Scan for the cell matching the given text and deliver its (x, y) coordinate at center. 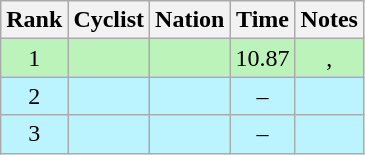
2 (34, 96)
Cyclist (109, 20)
Time (262, 20)
10.87 (262, 58)
Nation (190, 20)
, (329, 58)
3 (34, 134)
1 (34, 58)
Notes (329, 20)
Rank (34, 20)
